Identify which cell holds the provided text, then report its [X, Y] central coordinate. 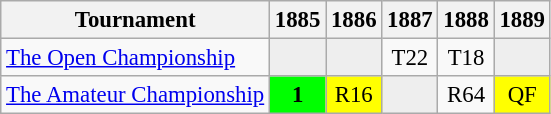
1885 [298, 20]
R16 [354, 95]
T22 [410, 58]
1886 [354, 20]
Tournament [136, 20]
1888 [466, 20]
T18 [466, 58]
1887 [410, 20]
QF [522, 95]
R64 [466, 95]
1889 [522, 20]
The Open Championship [136, 58]
1 [298, 95]
The Amateur Championship [136, 95]
